From the cell containing the given text, extract its center point as (x, y) coordinate. 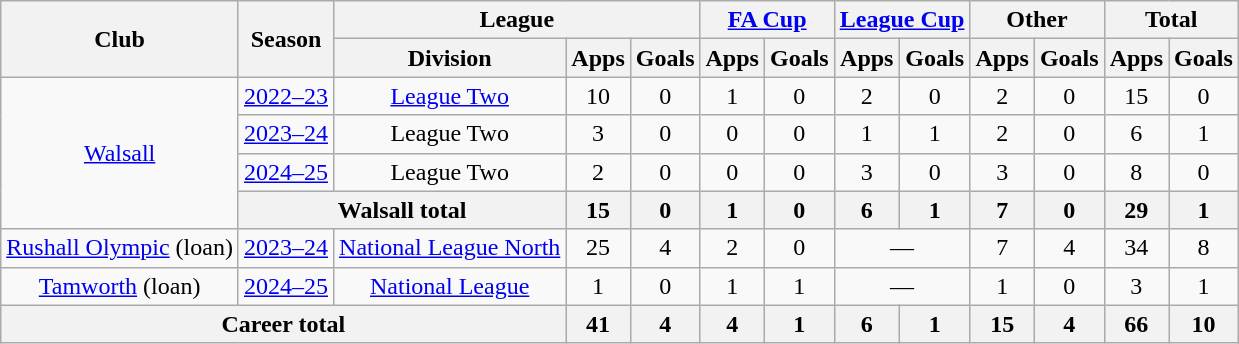
League Cup (902, 20)
2022–23 (286, 96)
Total (1171, 20)
National League (450, 286)
Season (286, 39)
Tamworth (loan) (120, 286)
41 (598, 324)
FA Cup (767, 20)
66 (1136, 324)
Division (450, 58)
29 (1136, 210)
Other (1037, 20)
League (517, 20)
Career total (284, 324)
National League North (450, 248)
Club (120, 39)
34 (1136, 248)
25 (598, 248)
Walsall (120, 153)
Rushall Olympic (loan) (120, 248)
Walsall total (402, 210)
